From the cell containing the given text, extract its center point as [x, y] coordinate. 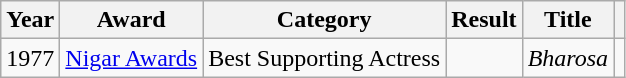
Nigar Awards [132, 58]
1977 [30, 58]
Bharosa [568, 58]
Category [324, 20]
Result [484, 20]
Best Supporting Actress [324, 58]
Title [568, 20]
Year [30, 20]
Award [132, 20]
